Capture the cell that displays the provided text and extract its (X, Y) central coordinate. 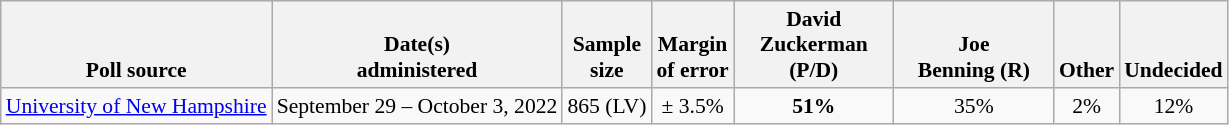
Samplesize (606, 44)
2% (1086, 106)
University of New Hampshire (136, 106)
Marginof error (692, 44)
JoeBenning (R) (974, 44)
865 (LV) (606, 106)
Poll source (136, 44)
± 3.5% (692, 106)
Undecided (1173, 44)
12% (1173, 106)
Date(s)administered (418, 44)
35% (974, 106)
September 29 – October 3, 2022 (418, 106)
Other (1086, 44)
DavidZuckerman (P/D) (814, 44)
51% (814, 106)
